Identify which cell holds the provided text, then report its [X, Y] central coordinate. 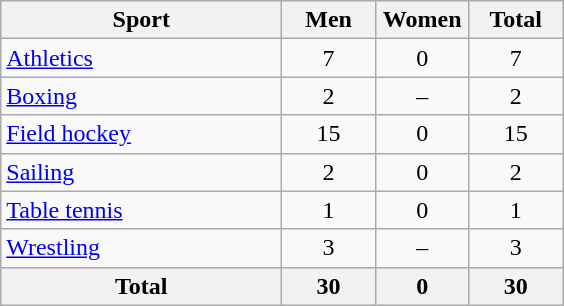
Table tennis [142, 210]
Sailing [142, 172]
Athletics [142, 58]
Women [422, 20]
Sport [142, 20]
Wrestling [142, 248]
Boxing [142, 96]
Field hockey [142, 134]
Men [329, 20]
